For the text-containing cell, return its midpoint in [X, Y] coordinate format. 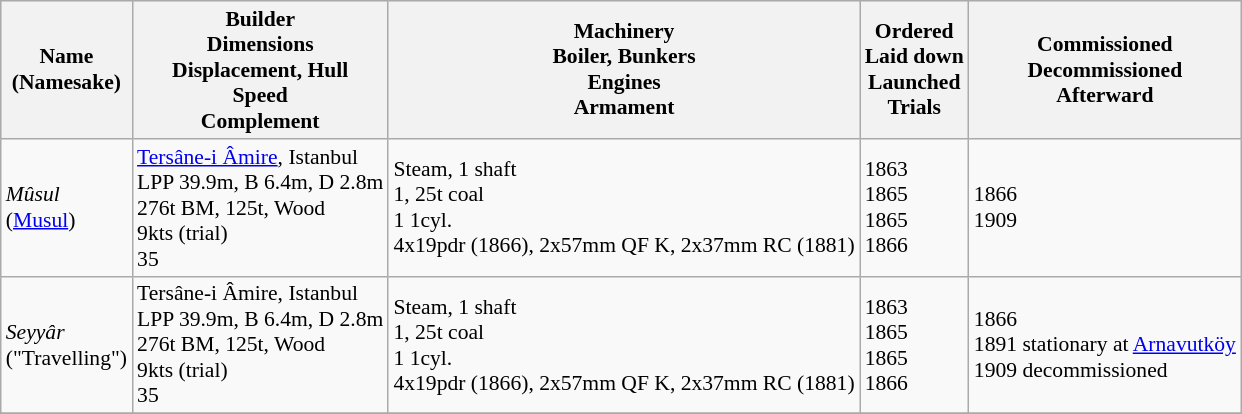
Name(Namesake) [66, 70]
CommissionedDecommissionedAfterward [1105, 70]
18661909 [1105, 208]
Seyyâr("Travelling") [66, 345]
18661891 stationary at Arnavutköy1909 decommissioned [1105, 345]
MachineryBoiler, BunkersEnginesArmament [624, 70]
Mûsul(Musul) [66, 208]
OrderedLaid downLaunchedTrials [914, 70]
BuilderDimensionsDisplacement, HullSpeedComplement [260, 70]
